Output the (x, y) coordinate of the center of the cell containing the given text.  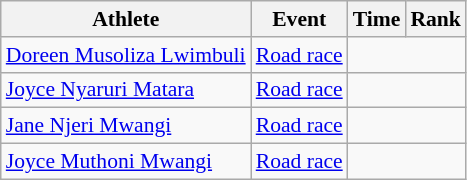
Rank (436, 19)
Joyce Nyaruri Matara (126, 90)
Event (300, 19)
Jane Njeri Mwangi (126, 126)
Athlete (126, 19)
Joyce Muthoni Mwangi (126, 162)
Doreen Musoliza Lwimbuli (126, 55)
Time (377, 19)
